Return [X, Y] of the center of cell containing provided text 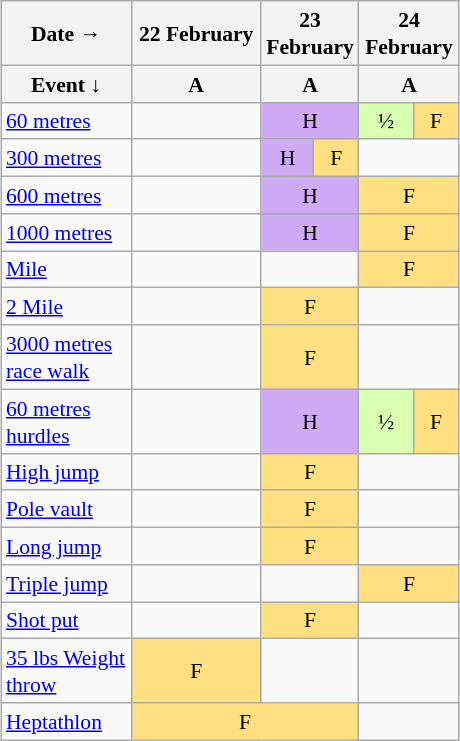
Mile [66, 268]
1000 metres [66, 232]
Shot put [66, 620]
2 Mile [66, 306]
600 metres [66, 194]
22 February [196, 33]
24 February [409, 33]
60 metres hurdles [66, 421]
Heptathlon [66, 722]
300 metres [66, 158]
23 February [310, 33]
Long jump [66, 546]
Date → [66, 33]
3000 metres race walk [66, 357]
Triple jump [66, 582]
60 metres [66, 120]
High jump [66, 472]
Event ↓ [66, 84]
Pole vault [66, 508]
35 lbs Weight throw [66, 671]
